Return (x, y) of the center of cell containing provided text 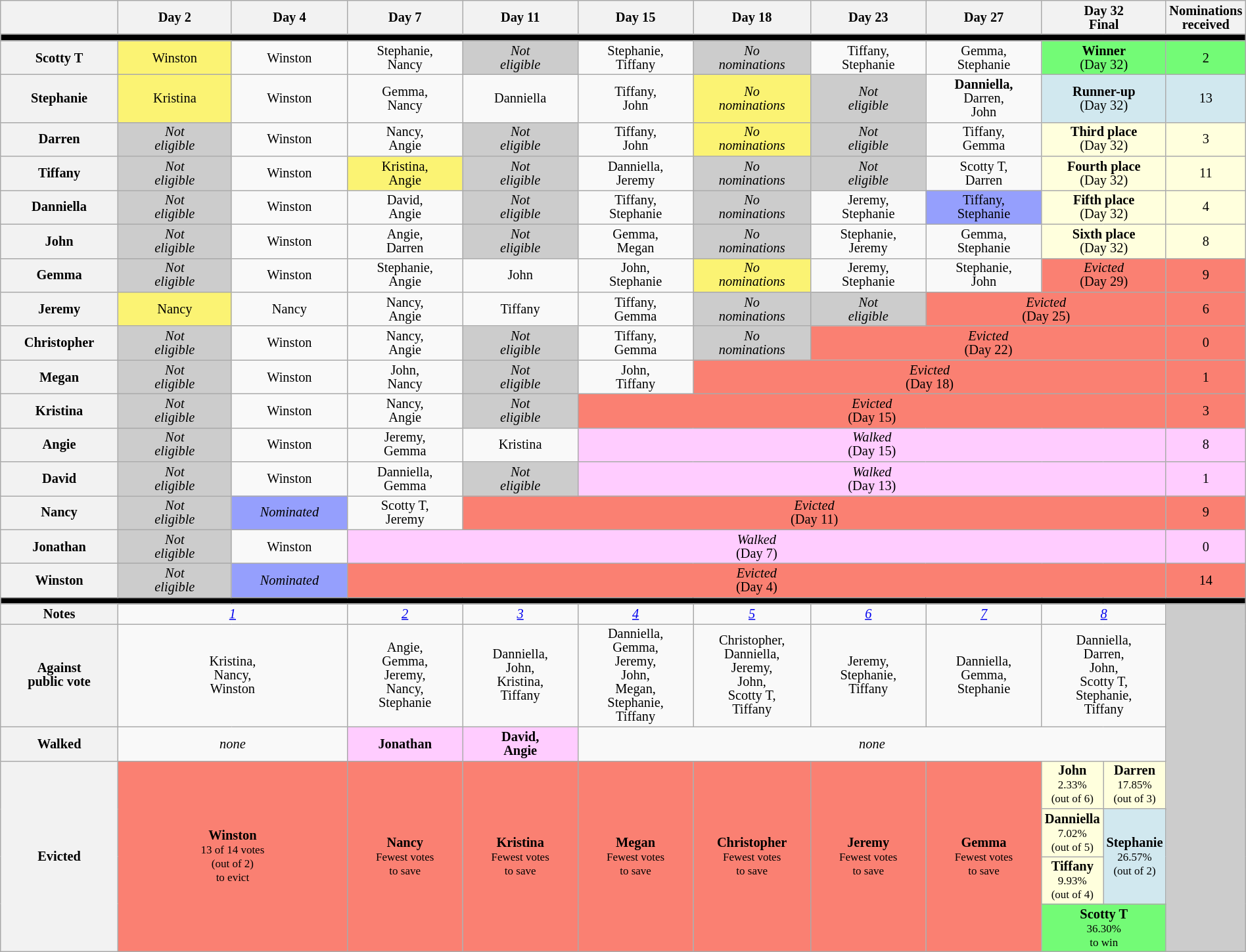
Jeremy,Gemma (405, 445)
Gemma,Megan (635, 241)
Danniella,Gemma,Stephanie (984, 675)
Day 23 (868, 17)
Stephanie,Jeremy (868, 241)
Christopher (59, 343)
Day 18 (752, 17)
Scotty T,Jeremy (405, 512)
Evicted(Day 15) (871, 411)
Day 32Final (1104, 17)
Jeremy (59, 309)
Darren (59, 139)
Danniella7.02%(out of 5) (1073, 832)
Day 15 (635, 17)
David (59, 479)
Megan (59, 377)
Walked(Day 15) (871, 445)
John,Tiffany (635, 377)
Stephanie (59, 99)
Kristina,Nancy,Winston (233, 675)
Day 27 (984, 17)
Walked(Day 7) (756, 547)
14 (1205, 581)
Stephanie,Nancy (405, 58)
Third place(Day 32) (1104, 139)
Danniella,Gemma,Jeremy,John,Megan,Stephanie,Tiffany (635, 675)
11 (1205, 173)
GemmaFewest votesto save (984, 857)
Danniella,Darren,John (984, 99)
Evicted(Day 11) (814, 512)
Day 7 (405, 17)
Danniella,Jeremy (635, 173)
JeremyFewest votesto save (868, 857)
5 (752, 614)
Darren17.85%(out of 3) (1135, 784)
Scotty T,Darren (984, 173)
Nominationsreceived (1205, 17)
13 (1205, 99)
John2.33%(out of 6) (1073, 784)
ChristopherFewest votesto save (752, 857)
Runner-up(Day 32) (1104, 99)
Winston13 of 14 votes(out of 2)to evict (233, 857)
Evicted(Day 18) (930, 377)
Gemma (59, 275)
7 (984, 614)
Danniella,Gemma (405, 479)
Notes (59, 614)
Stephanie,Angie (405, 275)
Day 2 (175, 17)
Scotty T (59, 58)
MeganFewest votesto save (635, 857)
Stephanie,John (984, 275)
Winner(Day 32) (1104, 58)
Danniella,John,Kristina,Tiffany (520, 675)
Fourth place(Day 32) (1104, 173)
Angie (59, 445)
Evicted(Day 22) (988, 343)
Stephanie,Tiffany (635, 58)
John,Nancy (405, 377)
Christopher,Danniella,Jeremy,John,Scotty T,Tiffany (752, 675)
Jeremy,Stephanie,Tiffany (868, 675)
Againstpublic vote (59, 675)
KristinaFewest votesto save (520, 857)
Danniella,Darren,John,Scotty T,Stephanie,Tiffany (1104, 675)
Fifth place(Day 32) (1104, 207)
Angie,Darren (405, 241)
Walked(Day 13) (871, 479)
Sixth place(Day 32) (1104, 241)
NancyFewest votesto save (405, 857)
John,Stephanie (635, 275)
Tiffany9.93%(out of 4) (1073, 880)
Angie,Gemma,Jeremy,Nancy,Stephanie (405, 675)
Stephanie26.57%(out of 2) (1135, 855)
Evicted(Day 25) (1046, 309)
Evicted(Day 4) (756, 581)
Gemma,Nancy (405, 99)
Kristina,Angie (405, 173)
Day 11 (520, 17)
Day 4 (289, 17)
Evicted (59, 857)
Walked (59, 744)
Evicted(Day 29) (1104, 275)
Scotty T36.30%to win (1104, 928)
